Detect which cell encompasses the target text, then output its [x, y] center coordinate. 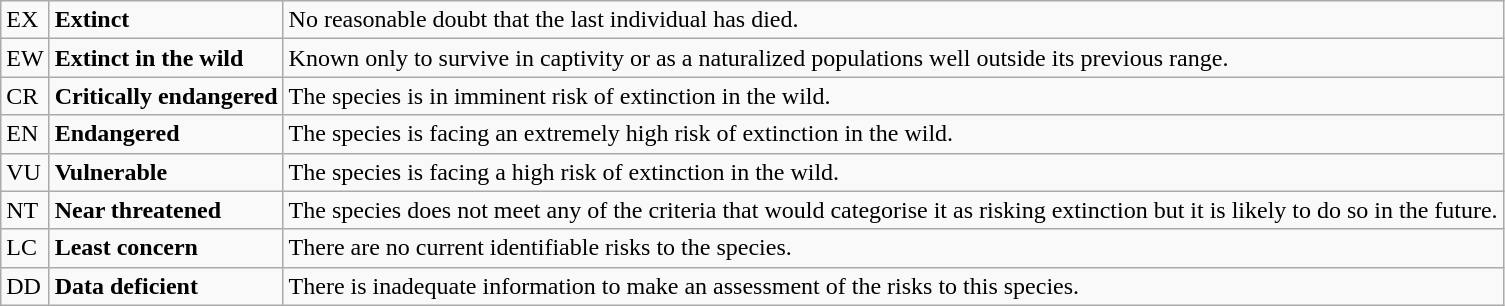
Known only to survive in captivity or as a naturalized populations well outside its previous range. [893, 58]
VU [25, 172]
The species does not meet any of the criteria that would categorise it as risking extinction but it is likely to do so in the future. [893, 210]
Least concern [166, 248]
Endangered [166, 134]
The species is in imminent risk of extinction in the wild. [893, 96]
There is inadequate information to make an assessment of the risks to this species. [893, 286]
EN [25, 134]
The species is facing an extremely high risk of extinction in the wild. [893, 134]
Extinct [166, 20]
Near threatened [166, 210]
Extinct in the wild [166, 58]
No reasonable doubt that the last individual has died. [893, 20]
LC [25, 248]
EX [25, 20]
There are no current identifiable risks to the species. [893, 248]
The species is facing a high risk of extinction in the wild. [893, 172]
NT [25, 210]
DD [25, 286]
Data deficient [166, 286]
CR [25, 96]
EW [25, 58]
Critically endangered [166, 96]
Vulnerable [166, 172]
